Find where the given text appears and provide that cell's center as [X, Y] coordinate. 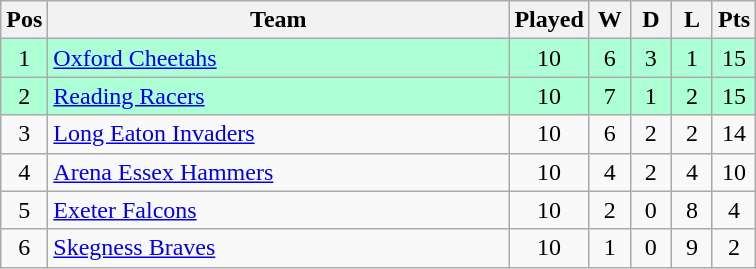
Team [278, 20]
W [610, 20]
Skegness Braves [278, 248]
8 [692, 210]
Pts [734, 20]
14 [734, 134]
Oxford Cheetahs [278, 58]
D [650, 20]
5 [24, 210]
7 [610, 96]
Exeter Falcons [278, 210]
Long Eaton Invaders [278, 134]
Pos [24, 20]
Played [549, 20]
Arena Essex Hammers [278, 172]
9 [692, 248]
L [692, 20]
Reading Racers [278, 96]
